Scan for the cell matching the given text and deliver its [x, y] coordinate at center. 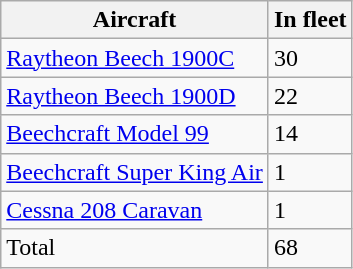
Beechcraft Super King Air [135, 172]
14 [310, 134]
Cessna 208 Caravan [135, 210]
In fleet [310, 20]
Total [135, 248]
30 [310, 58]
Raytheon Beech 1900C [135, 58]
22 [310, 96]
68 [310, 248]
Aircraft [135, 20]
Raytheon Beech 1900D [135, 96]
Beechcraft Model 99 [135, 134]
